Output the [x, y] coordinate of the center of the cell containing the given text.  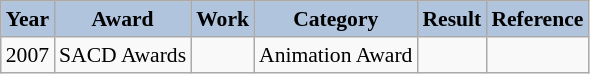
Work [222, 19]
Year [28, 19]
Animation Award [336, 55]
Category [336, 19]
Reference [537, 19]
Result [452, 19]
SACD Awards [122, 55]
2007 [28, 55]
Award [122, 19]
